Locate the cell with the specified text and output its (X, Y) center coordinate. 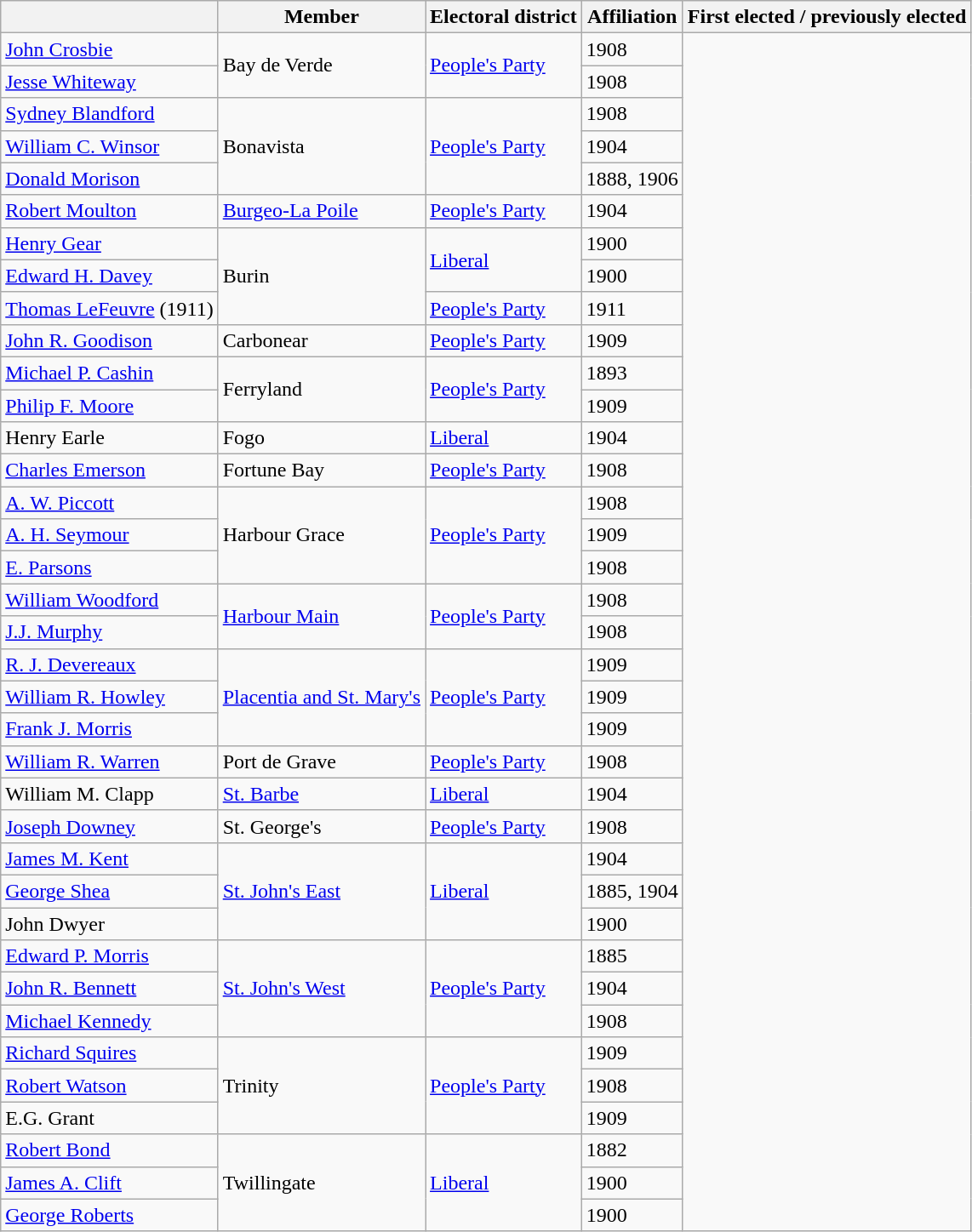
Charles Emerson (109, 471)
Member (322, 17)
Fogo (322, 438)
Twillingate (322, 1183)
1911 (632, 308)
Thomas LeFeuvre (1911) (109, 308)
Harbour Main (322, 616)
Joseph Downey (109, 826)
John R. Bennett (109, 989)
Burin (322, 276)
Trinity (322, 1086)
Affiliation (632, 17)
First elected / previously elected (827, 17)
Jesse Whiteway (109, 82)
Fortune Bay (322, 471)
Placentia and St. Mary's (322, 697)
John Crosbie (109, 49)
Burgeo-La Poile (322, 211)
1885 (632, 956)
Bay de Verde (322, 66)
George Roberts (109, 1215)
Donald Morison (109, 179)
St. John's West (322, 989)
Philip F. Moore (109, 406)
R. J. Devereaux (109, 664)
Michael P. Cashin (109, 373)
A. H. Seymour (109, 535)
Harbour Grace (322, 535)
William C. Winsor (109, 146)
John Dwyer (109, 923)
St. Barbe (322, 794)
1885, 1904 (632, 891)
William R. Warren (109, 761)
Edward P. Morris (109, 956)
1882 (632, 1150)
Henry Gear (109, 243)
Frank J. Morris (109, 729)
John R. Goodison (109, 340)
Sydney Blandford (109, 114)
Ferryland (322, 389)
William M. Clapp (109, 794)
J.J. Murphy (109, 632)
St. George's (322, 826)
Electoral district (504, 17)
William R. Howley (109, 697)
Michael Kennedy (109, 1021)
James M. Kent (109, 858)
William Woodford (109, 600)
Richard Squires (109, 1053)
Port de Grave (322, 761)
George Shea (109, 891)
James A. Clift (109, 1183)
E.G. Grant (109, 1118)
Carbonear (322, 340)
Henry Earle (109, 438)
Bonavista (322, 146)
Robert Moulton (109, 211)
A. W. Piccott (109, 503)
1888, 1906 (632, 179)
E. Parsons (109, 568)
Edward H. Davey (109, 276)
1893 (632, 373)
Robert Bond (109, 1150)
Robert Watson (109, 1086)
St. John's East (322, 891)
